Determine the (X, Y) coordinate at the center of the cell enclosing the given text.  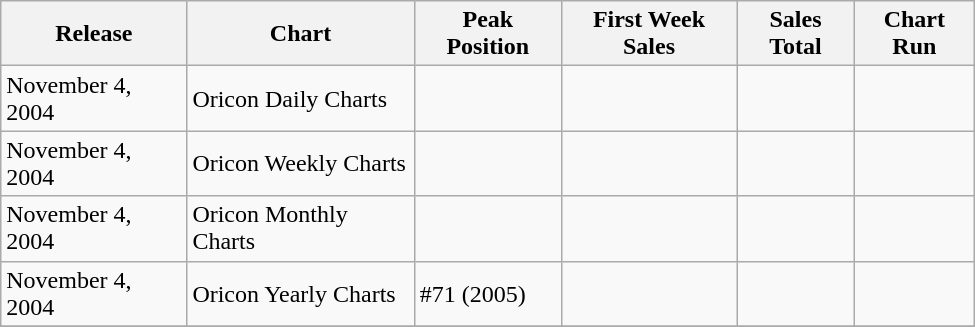
Chart (300, 34)
Peak Position (488, 34)
#71 (2005) (488, 294)
First Week Sales (648, 34)
Oricon Monthly Charts (300, 228)
Oricon Daily Charts (300, 98)
Chart Run (914, 34)
Oricon Yearly Charts (300, 294)
Release (94, 34)
Oricon Weekly Charts (300, 164)
Sales Total (796, 34)
